Return [X, Y] of the center of cell containing provided text 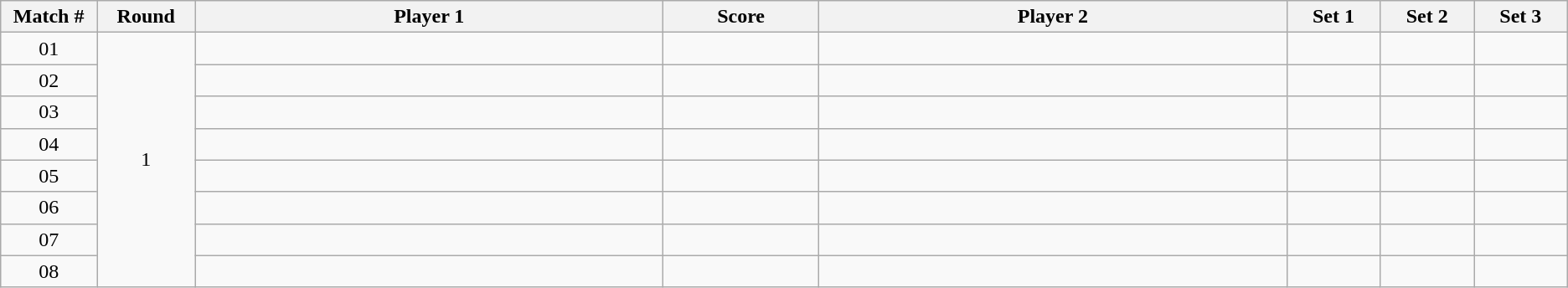
05 [49, 176]
06 [49, 208]
Player 1 [429, 17]
Set 3 [1521, 17]
07 [49, 239]
Match # [49, 17]
02 [49, 80]
03 [49, 112]
Round [146, 17]
Set 2 [1427, 17]
1 [146, 160]
Set 1 [1333, 17]
Player 2 [1053, 17]
04 [49, 144]
08 [49, 271]
01 [49, 49]
Score [741, 17]
